Return the (x, y) coordinate for the center point of the cell that contains the specified text.  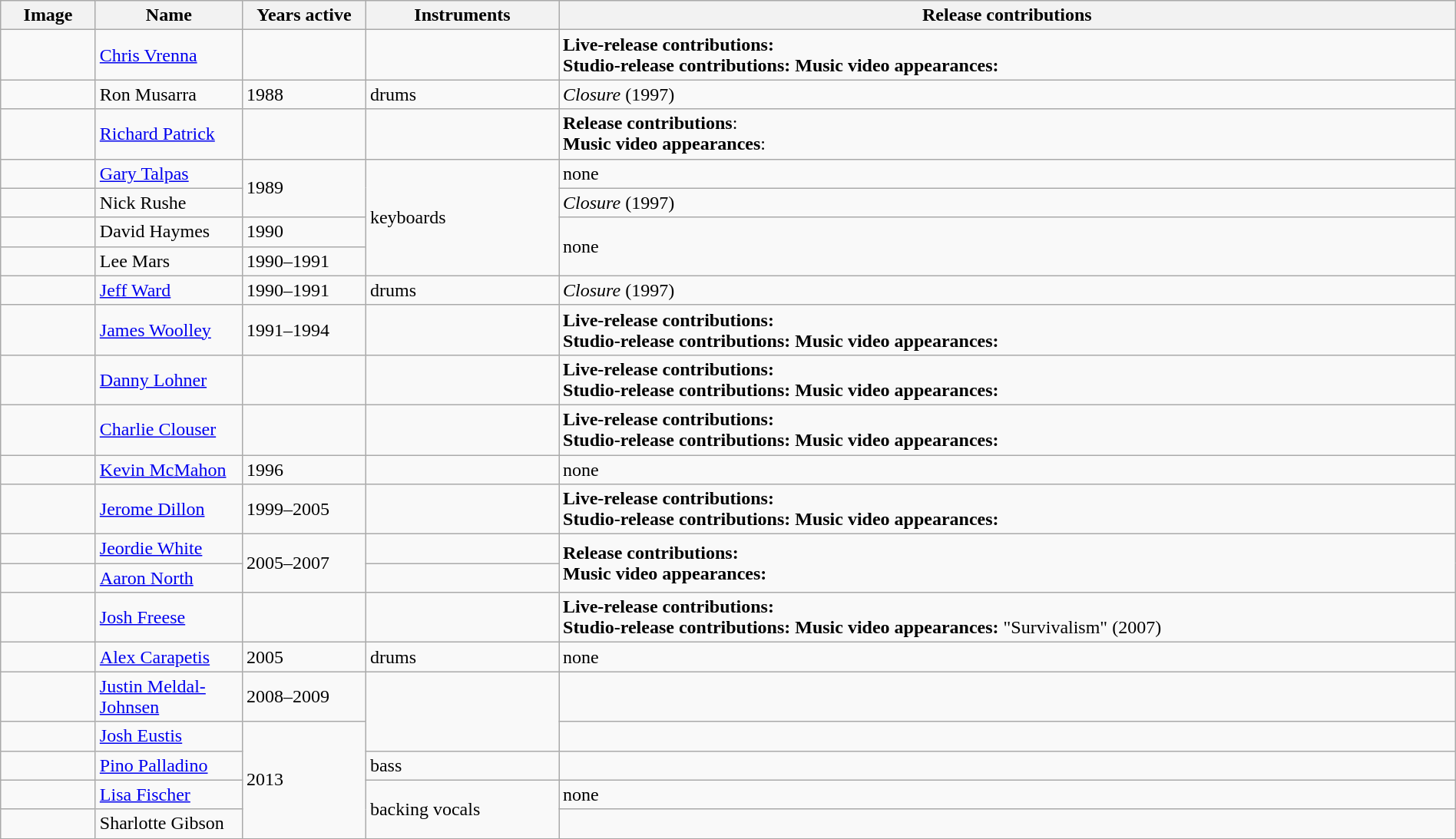
1996 (304, 469)
Josh Freese (169, 617)
1999–2005 (304, 510)
Lisa Fischer (169, 794)
Name (169, 15)
Image (48, 15)
Release contributions (1008, 15)
Kevin McMahon (169, 469)
Aaron North (169, 578)
Charlie Clouser (169, 430)
Sharlotte Gibson (169, 824)
Live-release contributions: Studio-release contributions: Music video appearances: "Survivalism" (2007) (1008, 617)
Jeff Ward (169, 290)
2005 (304, 657)
Chris Vrenna (169, 55)
2005–2007 (304, 563)
2008–2009 (304, 697)
bass (462, 765)
1989 (304, 188)
Jerome Dillon (169, 510)
Danny Lohner (169, 379)
Ron Musarra (169, 94)
1991–1994 (304, 330)
Alex Carapetis (169, 657)
James Woolley (169, 330)
Instruments (462, 15)
Josh Eustis (169, 736)
David Haymes (169, 232)
Pino Palladino (169, 765)
Jeordie White (169, 549)
Justin Meldal-Johnsen (169, 697)
2013 (304, 780)
backing vocals (462, 809)
keyboards (462, 217)
Richard Patrick (169, 134)
1990 (304, 232)
1988 (304, 94)
Gary Talpas (169, 173)
Years active (304, 15)
Lee Mars (169, 261)
Nick Rushe (169, 203)
